Search for the cell housing the specified text and yield its [X, Y] center coordinate. 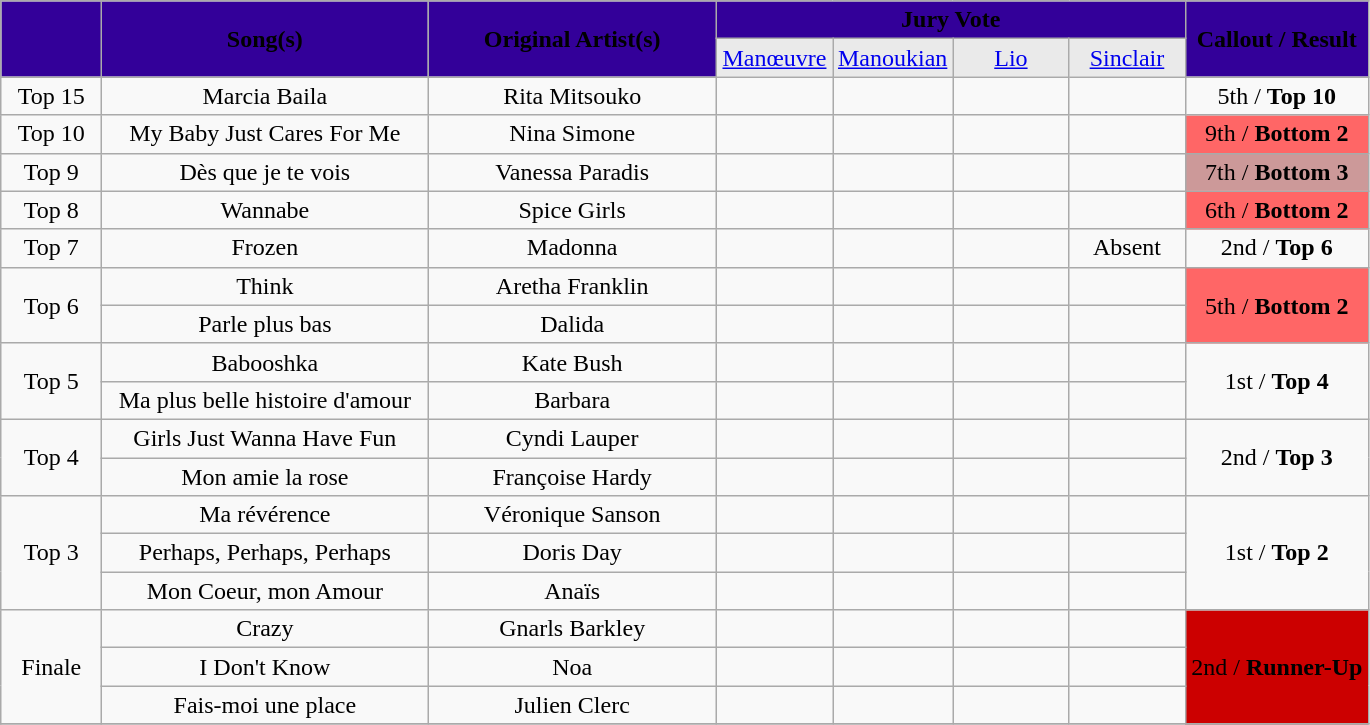
Jury Vote [950, 20]
Crazy [265, 629]
Noa [572, 667]
Girls Just Wanna Have Fun [265, 438]
Gnarls Barkley [572, 629]
Top 10 [52, 134]
Original Artist(s) [572, 39]
Françoise Hardy [572, 477]
Callout / Result [1277, 39]
Cyndi Lauper [572, 438]
Dalida [572, 324]
2nd / Top 6 [1277, 248]
5th / Top 10 [1277, 96]
Top 5 [52, 381]
9th / Bottom 2 [1277, 134]
Spice Girls [572, 210]
Aretha Franklin [572, 286]
Barbara [572, 400]
Manœuvre [774, 58]
Anaïs [572, 591]
2nd / Runner-Up [1277, 667]
5th / Bottom 2 [1277, 305]
Top 8 [52, 210]
Julien Clerc [572, 705]
Top 3 [52, 553]
Ma révérence [265, 515]
Wannabe [265, 210]
Song(s) [265, 39]
Rita Mitsouko [572, 96]
Marcia Baila [265, 96]
Babooshka [265, 362]
Top 15 [52, 96]
Think [265, 286]
Top 6 [52, 305]
Mon Coeur, mon Amour [265, 591]
Absent [1127, 248]
Top 7 [52, 248]
Dès que je te vois [265, 172]
Véronique Sanson [572, 515]
Nina Simone [572, 134]
Top 4 [52, 457]
Manoukian [892, 58]
Parle plus bas [265, 324]
Ma plus belle histoire d'amour [265, 400]
I Don't Know [265, 667]
Fais-moi une place [265, 705]
1st / Top 4 [1277, 381]
Mon amie la rose [265, 477]
1st / Top 2 [1277, 553]
7th / Bottom 3 [1277, 172]
Perhaps, Perhaps, Perhaps [265, 553]
Finale [52, 667]
My Baby Just Cares For Me [265, 134]
Top 9 [52, 172]
Lio [1011, 58]
2nd / Top 3 [1277, 457]
6th / Bottom 2 [1277, 210]
Sinclair [1127, 58]
Doris Day [572, 553]
Frozen [265, 248]
Madonna [572, 248]
Vanessa Paradis [572, 172]
Kate Bush [572, 362]
